From the cell containing the given text, extract its center point as [X, Y] coordinate. 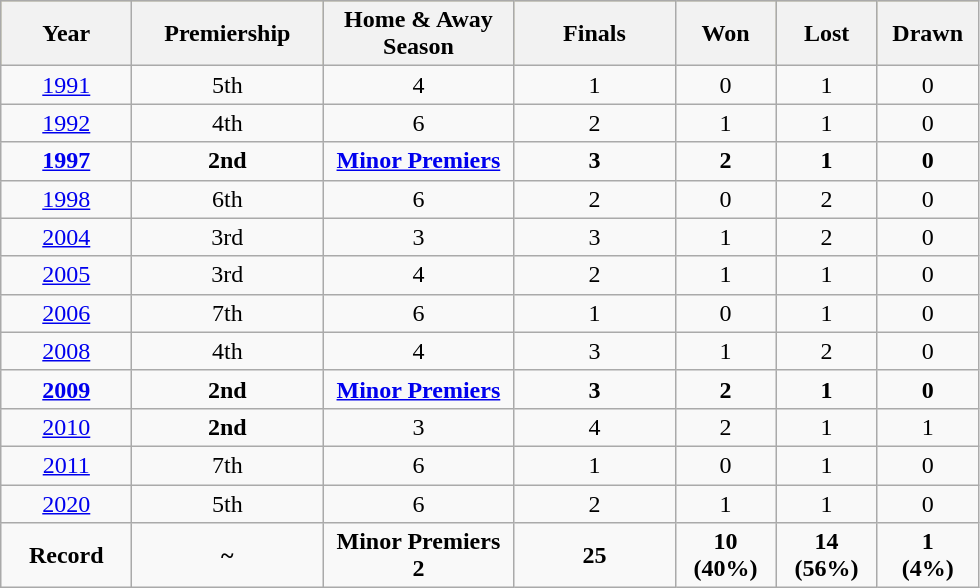
Lost [826, 34]
Premiership [228, 34]
2020 [66, 503]
2010 [66, 427]
Year [66, 34]
2011 [66, 465]
10 (40%) [726, 556]
Home & Away Season [418, 34]
2005 [66, 275]
Record [66, 556]
14 (56%) [826, 556]
1992 [66, 123]
1 (4%) [928, 556]
1991 [66, 85]
Won [726, 34]
25 [594, 556]
2006 [66, 313]
6th [228, 199]
Finals [594, 34]
2009 [66, 389]
1997 [66, 161]
Drawn [928, 34]
1998 [66, 199]
Minor Premiers 2 [418, 556]
2004 [66, 237]
2008 [66, 351]
~ [228, 556]
